Determine the [x, y] coordinate at the center of the cell enclosing the given text.  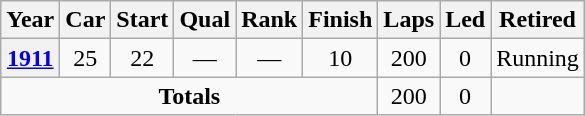
22 [142, 58]
Finish [340, 20]
Start [142, 20]
Rank [270, 20]
Laps [409, 20]
Year [30, 20]
25 [86, 58]
1911 [30, 58]
Qual [205, 20]
Totals [190, 96]
Led [466, 20]
Retired [538, 20]
Running [538, 58]
10 [340, 58]
Car [86, 20]
